Extract the (x, y) coordinate from the center of the cell holding the provided text.  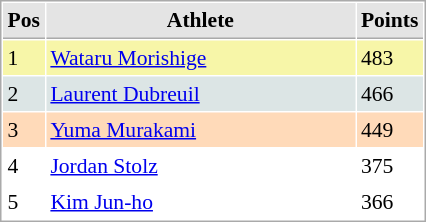
Yuma Murakami (200, 129)
Wataru Morishige (200, 57)
1 (24, 57)
375 (390, 165)
5 (24, 201)
Jordan Stolz (200, 165)
466 (390, 93)
Laurent Dubreuil (200, 93)
483 (390, 57)
4 (24, 165)
449 (390, 129)
3 (24, 129)
366 (390, 201)
2 (24, 93)
Kim Jun-ho (200, 201)
Points (390, 21)
Pos (24, 21)
Athlete (200, 21)
